Determine the (x, y) coordinate at the center of the cell enclosing the given text.  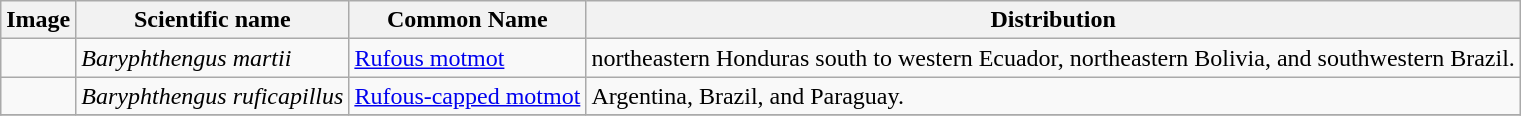
Baryphthengus ruficapillus (212, 96)
Rufous-capped motmot (468, 96)
Scientific name (212, 20)
Baryphthengus martii (212, 58)
Common Name (468, 20)
Rufous motmot (468, 58)
northeastern Honduras south to western Ecuador, northeastern Bolivia, and southwestern Brazil. (1054, 58)
Distribution (1054, 20)
Image (38, 20)
Argentina, Brazil, and Paraguay. (1054, 96)
